Search for the cell housing the specified text and yield its [X, Y] center coordinate. 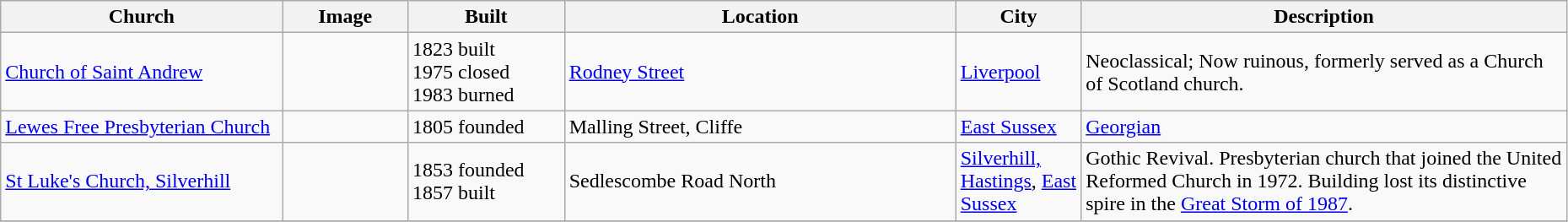
Description [1324, 17]
East Sussex [1019, 127]
Silverhill, Hastings, East Sussex [1019, 181]
City [1019, 17]
St Luke's Church, Silverhill [142, 181]
1805 founded [486, 127]
Neoclassical; Now ruinous, formerly served as a Church of Scotland church. [1324, 72]
Church of Saint Andrew [142, 72]
Built [486, 17]
Liverpool [1019, 72]
Rodney Street [760, 72]
1853 founded1857 built [486, 181]
Georgian [1324, 127]
1823 built1975 closed1983 burned [486, 72]
Gothic Revival. Presbyterian church that joined the United Reformed Church in 1972. Building lost its distinctive spire in the Great Storm of 1987. [1324, 181]
Church [142, 17]
Image [346, 17]
Sedlescombe Road North [760, 181]
Location [760, 17]
Lewes Free Presbyterian Church [142, 127]
Malling Street, Cliffe [760, 127]
